Search for the cell housing the specified text and yield its [x, y] center coordinate. 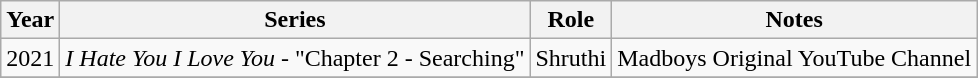
I Hate You I Love You - "Chapter 2 - Searching" [295, 58]
Notes [794, 20]
2021 [30, 58]
Shruthi [571, 58]
Year [30, 20]
Role [571, 20]
Series [295, 20]
Madboys Original YouTube Channel [794, 58]
